Find where the given text appears and provide that cell's center as (x, y) coordinate. 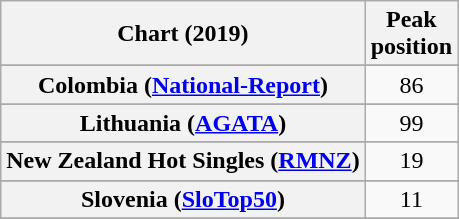
Slovenia (SloTop50) (183, 199)
19 (411, 161)
New Zealand Hot Singles (RMNZ) (183, 161)
Lithuania (AGATA) (183, 123)
Peakposition (411, 34)
86 (411, 85)
Colombia (National-Report) (183, 85)
Chart (2019) (183, 34)
99 (411, 123)
11 (411, 199)
